Detect which cell encompasses the target text, then output its [X, Y] center coordinate. 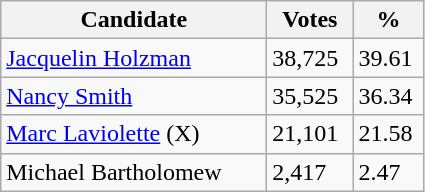
21.58 [388, 134]
39.61 [388, 58]
Nancy Smith [134, 96]
35,525 [310, 96]
21,101 [310, 134]
36.34 [388, 96]
2,417 [310, 172]
% [388, 20]
2.47 [388, 172]
38,725 [310, 58]
Candidate [134, 20]
Marc Laviolette (X) [134, 134]
Votes [310, 20]
Jacquelin Holzman [134, 58]
Michael Bartholomew [134, 172]
